Extract the [X, Y] coordinate from the center of the cell holding the provided text.  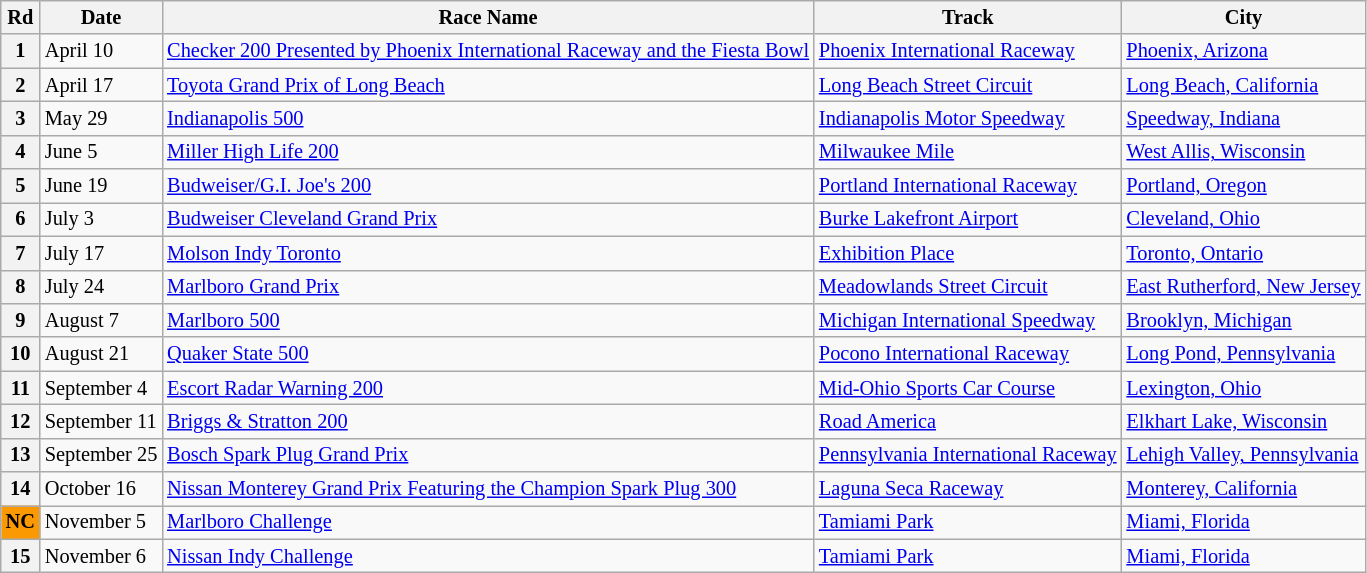
Long Beach Street Circuit [968, 85]
August 21 [101, 354]
Pocono International Raceway [968, 354]
Briggs & Stratton 200 [488, 421]
9 [20, 320]
12 [20, 421]
Lexington, Ohio [1244, 388]
November 5 [101, 522]
Molson Indy Toronto [488, 253]
November 6 [101, 556]
Long Pond, Pennsylvania [1244, 354]
Meadowlands Street Circuit [968, 287]
Budweiser/G.I. Joe's 200 [488, 186]
Cleveland, Ohio [1244, 219]
Portland International Raceway [968, 186]
September 25 [101, 455]
NC [20, 522]
Indianapolis 500 [488, 118]
Elkhart Lake, Wisconsin [1244, 421]
Monterey, California [1244, 489]
Phoenix International Raceway [968, 51]
July 17 [101, 253]
6 [20, 219]
Toyota Grand Prix of Long Beach [488, 85]
Speedway, Indiana [1244, 118]
5 [20, 186]
3 [20, 118]
Marlboro 500 [488, 320]
June 19 [101, 186]
Road America [968, 421]
September 11 [101, 421]
Portland, Oregon [1244, 186]
Nissan Monterey Grand Prix Featuring the Champion Spark Plug 300 [488, 489]
2 [20, 85]
Marlboro Challenge [488, 522]
Bosch Spark Plug Grand Prix [488, 455]
Quaker State 500 [488, 354]
Mid-Ohio Sports Car Course [968, 388]
Race Name [488, 17]
4 [20, 152]
Nissan Indy Challenge [488, 556]
Date [101, 17]
Indianapolis Motor Speedway [968, 118]
July 24 [101, 287]
7 [20, 253]
July 3 [101, 219]
Budweiser Cleveland Grand Prix [488, 219]
September 4 [101, 388]
Michigan International Speedway [968, 320]
14 [20, 489]
Checker 200 Presented by Phoenix International Raceway and the Fiesta Bowl [488, 51]
April 10 [101, 51]
13 [20, 455]
City [1244, 17]
10 [20, 354]
June 5 [101, 152]
15 [20, 556]
Rd [20, 17]
1 [20, 51]
Exhibition Place [968, 253]
May 29 [101, 118]
Milwaukee Mile [968, 152]
Marlboro Grand Prix [488, 287]
Pennsylvania International Raceway [968, 455]
Escort Radar Warning 200 [488, 388]
Brooklyn, Michigan [1244, 320]
Lehigh Valley, Pennsylvania [1244, 455]
Laguna Seca Raceway [968, 489]
Miller High Life 200 [488, 152]
Toronto, Ontario [1244, 253]
8 [20, 287]
October 16 [101, 489]
Track [968, 17]
Phoenix, Arizona [1244, 51]
11 [20, 388]
East Rutherford, New Jersey [1244, 287]
August 7 [101, 320]
West Allis, Wisconsin [1244, 152]
Long Beach, California [1244, 85]
Burke Lakefront Airport [968, 219]
April 17 [101, 85]
